Provide the (X, Y) coordinate of the cell's center where the given text is located.  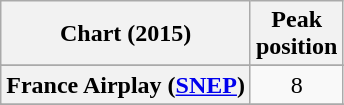
8 (296, 85)
Peak position (296, 34)
France Airplay (SNEP) (126, 85)
Chart (2015) (126, 34)
